For the text-containing cell, return its midpoint in (X, Y) coordinate format. 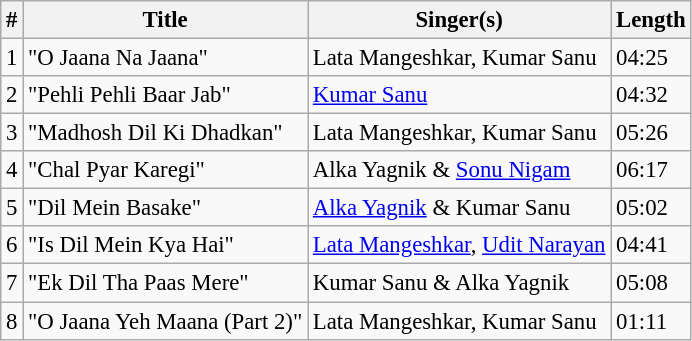
Length (651, 20)
Alka Yagnik & Kumar Sanu (460, 208)
4 (12, 170)
8 (12, 321)
6 (12, 245)
Lata Mangeshkar, Udit Narayan (460, 245)
04:41 (651, 245)
05:26 (651, 133)
Title (166, 20)
"Ek Dil Tha Paas Mere" (166, 283)
"Pehli Pehli Baar Jab" (166, 95)
"Chal Pyar Karegi" (166, 170)
05:08 (651, 283)
"O Jaana Na Jaana" (166, 58)
2 (12, 95)
05:02 (651, 208)
01:11 (651, 321)
# (12, 20)
"Madhosh Dil Ki Dhadkan" (166, 133)
06:17 (651, 170)
7 (12, 283)
"Dil Mein Basake" (166, 208)
Alka Yagnik & Sonu Nigam (460, 170)
04:25 (651, 58)
5 (12, 208)
Kumar Sanu & Alka Yagnik (460, 283)
Singer(s) (460, 20)
3 (12, 133)
"Is Dil Mein Kya Hai" (166, 245)
"O Jaana Yeh Maana (Part 2)" (166, 321)
1 (12, 58)
04:32 (651, 95)
Kumar Sanu (460, 95)
